Return (X, Y) of the center of cell containing provided text 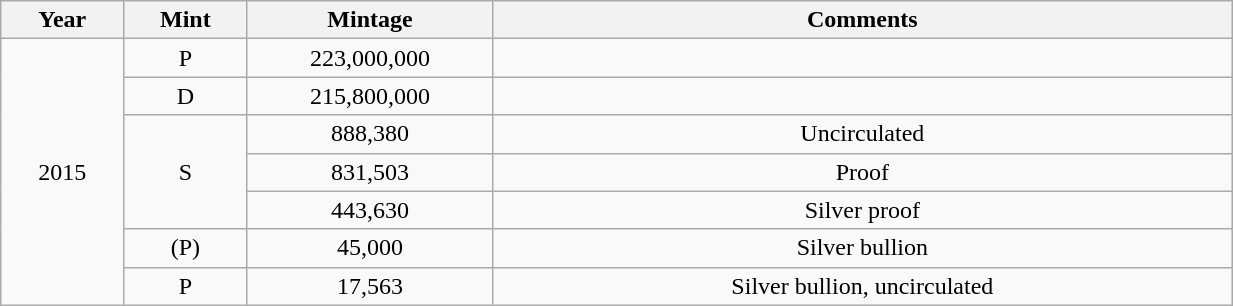
888,380 (370, 134)
Silver proof (862, 210)
Uncirculated (862, 134)
831,503 (370, 172)
215,800,000 (370, 96)
45,000 (370, 248)
223,000,000 (370, 58)
D (186, 96)
17,563 (370, 286)
Mint (186, 20)
Year (62, 20)
2015 (62, 172)
Silver bullion (862, 248)
Silver bullion, uncirculated (862, 286)
443,630 (370, 210)
(P) (186, 248)
Proof (862, 172)
Comments (862, 20)
S (186, 172)
Mintage (370, 20)
